Determine the [x, y] coordinate at the center of the cell enclosing the given text.  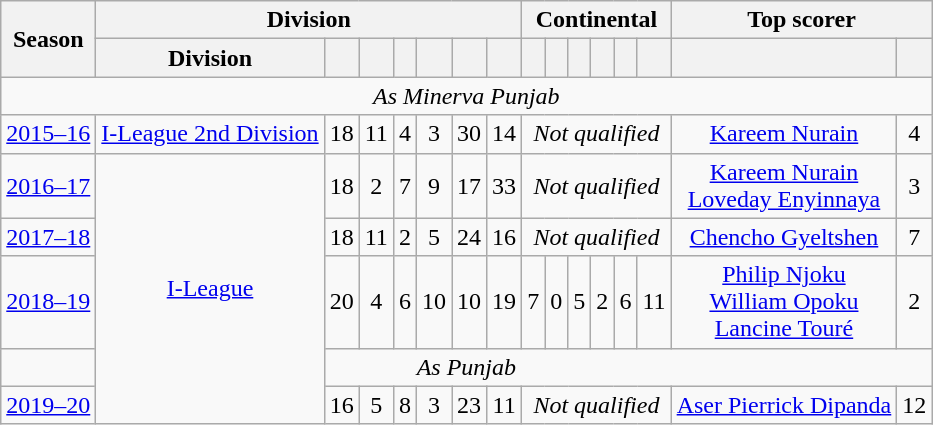
2015–16 [48, 134]
Chencho Gyeltshen [784, 237]
2018–19 [48, 302]
0 [556, 302]
9 [434, 186]
I-League [210, 288]
2017–18 [48, 237]
Philip Njoku William Opoku Lancine Touré [784, 302]
I-League 2nd Division [210, 134]
8 [404, 405]
17 [470, 186]
24 [470, 237]
Kareem Nurain [784, 134]
20 [342, 302]
19 [504, 302]
12 [914, 405]
Aser Pierrick Dipanda [784, 405]
2016–17 [48, 186]
14 [504, 134]
33 [504, 186]
Top scorer [802, 20]
Season [48, 39]
Continental [596, 20]
Kareem Nurain Loveday Enyinnaya [784, 186]
30 [470, 134]
2019–20 [48, 405]
As Punjab [466, 367]
23 [470, 405]
As Minerva Punjab [466, 96]
